Scan for the cell matching the given text and deliver its [X, Y] coordinate at center. 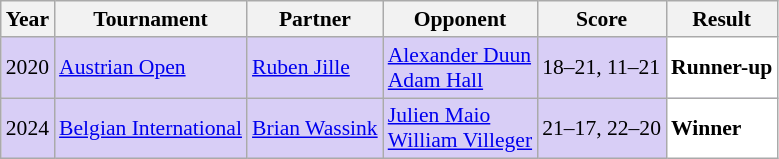
21–17, 22–20 [602, 128]
Ruben Jille [315, 68]
Brian Wassink [315, 128]
18–21, 11–21 [602, 68]
Opponent [460, 19]
Year [28, 19]
Alexander Duun Adam Hall [460, 68]
Partner [315, 19]
Score [602, 19]
Austrian Open [150, 68]
Winner [722, 128]
2020 [28, 68]
Runner-up [722, 68]
Result [722, 19]
Tournament [150, 19]
2024 [28, 128]
Belgian International [150, 128]
Julien Maio William Villeger [460, 128]
